From the cell containing the given text, extract its center point as (x, y) coordinate. 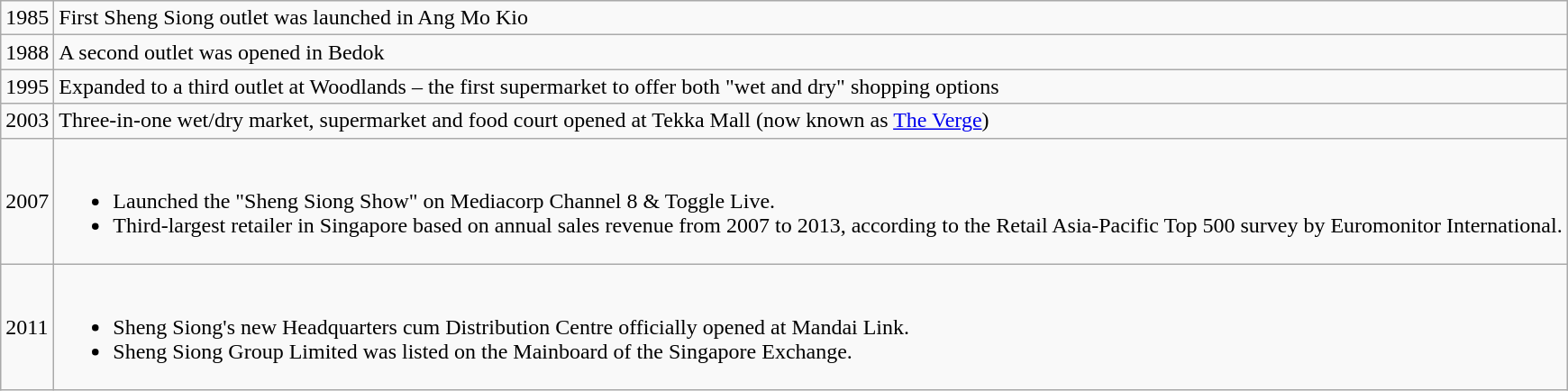
1985 (27, 18)
Three-in-one wet/dry market, supermarket and food court opened at Tekka Mall (now known as The Verge) (811, 121)
1988 (27, 52)
1995 (27, 86)
A second outlet was opened in Bedok (811, 52)
First Sheng Siong outlet was launched in Ang Mo Kio (811, 18)
2003 (27, 121)
2011 (27, 327)
Expanded to a third outlet at Woodlands – the first supermarket to offer both "wet and dry" shopping options (811, 86)
2007 (27, 201)
